Output the (X, Y) coordinate of the center of the cell containing the given text.  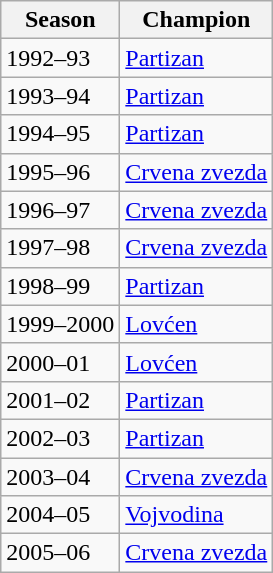
1999–2000 (60, 324)
1993–94 (60, 96)
Vojvodina (196, 515)
2003–04 (60, 477)
1992–93 (60, 58)
2005–06 (60, 553)
Champion (196, 20)
1996–97 (60, 210)
Season (60, 20)
2002–03 (60, 438)
2004–05 (60, 515)
1994–95 (60, 134)
1998–99 (60, 286)
1997–98 (60, 248)
2000–01 (60, 362)
1995–96 (60, 172)
2001–02 (60, 400)
